Capture the cell that displays the provided text and extract its [X, Y] central coordinate. 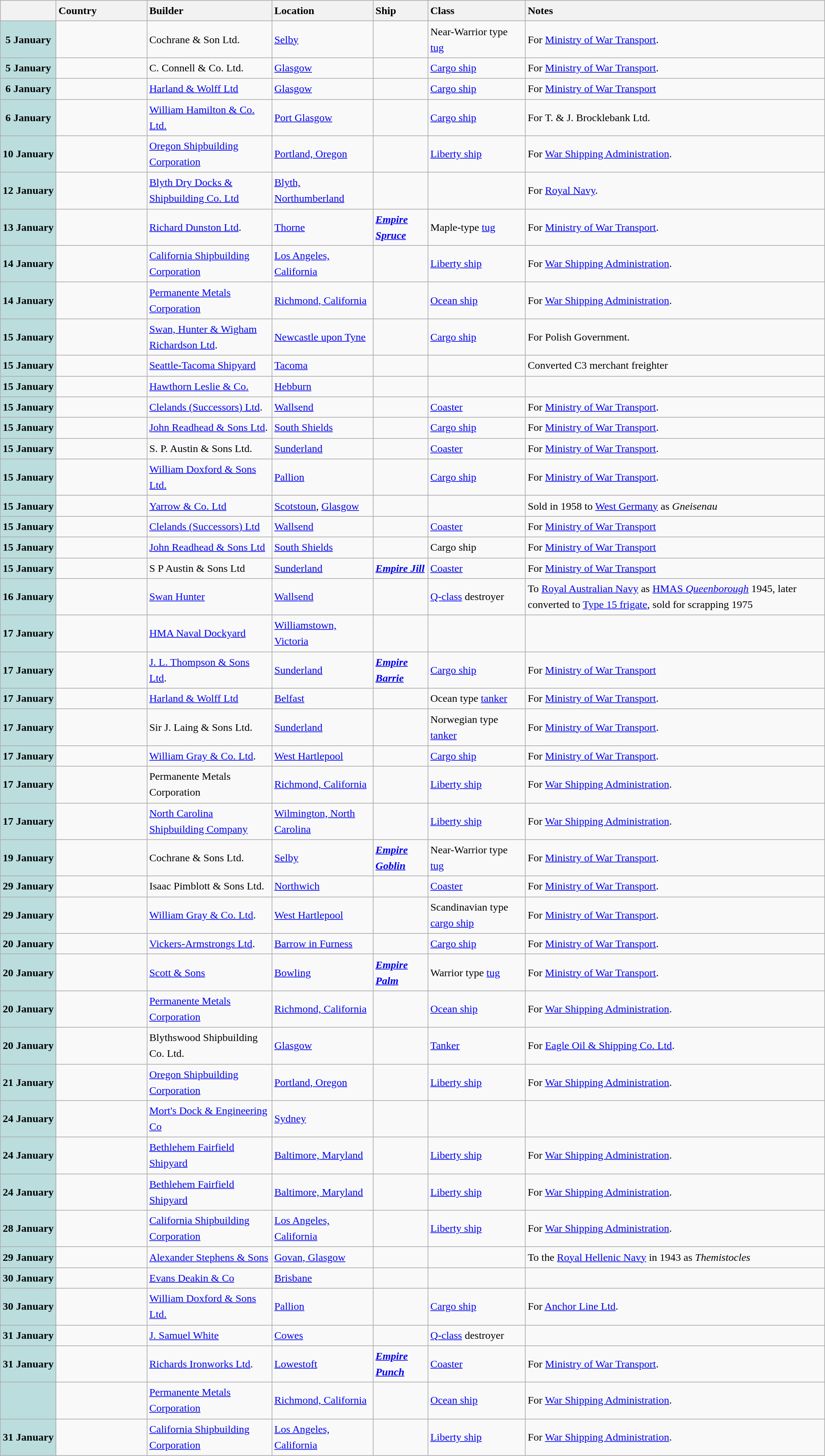
Notes [675, 11]
Country [101, 11]
Mort's Dock & Engineering Co [209, 1119]
Warrior type tug [477, 973]
Brisbane [323, 1278]
Swan, Hunter & Wigham Richardson Ltd. [209, 337]
Bowling [323, 973]
Scandinavian type cargo ship [477, 915]
Norwegian type tanker [477, 727]
Sold in 1958 to West Germany as Gneisenau [675, 506]
Govan, Glasgow [323, 1257]
Cowes [323, 1336]
12 January [28, 190]
J. L. Thompson & Sons Ltd. [209, 670]
Class [477, 11]
Vickers-Armstrongs Ltd. [209, 944]
Cochrane & Son Ltd. [209, 40]
Converted C3 merchant freighter [675, 366]
Yarrow & Co. Ltd [209, 506]
For Polish Government. [675, 337]
Cochrane & Sons Ltd. [209, 858]
For Royal Navy. [675, 190]
Empire Spruce [401, 227]
Clelands (Successors) Ltd [209, 527]
Empire Punch [401, 1364]
Scotstoun, Glasgow [323, 506]
Empire Goblin [401, 858]
19 January [28, 858]
13 January [28, 227]
For T. & J. Brocklebank Ltd. [675, 117]
For Eagle Oil & Shipping Co. Ltd. [675, 1046]
Hebburn [323, 387]
28 January [28, 1228]
10 January [28, 154]
Empire Palm [401, 973]
Clelands (Successors) Ltd. [209, 407]
Location [323, 11]
Sir J. Laing & Sons Ltd. [209, 727]
Tacoma [323, 366]
Hawthorn Leslie & Co. [209, 387]
Williamstown, Victoria [323, 634]
Northwich [323, 886]
Wilmington, North Carolina [323, 821]
Lowestoft [323, 1364]
Blyth Dry Docks & Shipbuilding Co. Ltd [209, 190]
Thorne [323, 227]
Blythswood Shipbuilding Co. Ltd. [209, 1046]
21 January [28, 1082]
North Carolina Shipbuilding Company [209, 821]
S P Austin & Sons Ltd [209, 568]
Ship [401, 11]
Swan Hunter [209, 596]
Newcastle upon Tyne [323, 337]
For Anchor Line Ltd. [675, 1307]
S. P. Austin & Sons Ltd. [209, 448]
Port Glasgow [323, 117]
Evans Deakin & Co [209, 1278]
C. Connell & Co. Ltd. [209, 68]
Empire Jill [401, 568]
Isaac Pimblott & Sons Ltd. [209, 886]
John Readhead & Sons Ltd [209, 547]
Blyth, Northumberland [323, 190]
John Readhead & Sons Ltd. [209, 428]
Alexander Stephens & Sons [209, 1257]
Maple-type tug [477, 227]
William Hamilton & Co. Ltd. [209, 117]
To Royal Australian Navy as HMAS Queenborough 1945, later converted to Type 15 frigate, sold for scrapping 1975 [675, 596]
HMA Naval Dockyard [209, 634]
Seattle-Tacoma Shipyard [209, 366]
Barrow in Furness [323, 944]
Scott & Sons [209, 973]
Empire Barrie [401, 670]
Sydney [323, 1119]
Richards Ironworks Ltd. [209, 1364]
Richard Dunston Ltd. [209, 227]
16 January [28, 596]
Belfast [323, 699]
Tanker [477, 1046]
To the Royal Hellenic Navy in 1943 as Themistocles [675, 1257]
J. Samuel White [209, 1336]
Ocean type tanker [477, 699]
Builder [209, 11]
